Scan for the cell matching the given text and deliver its (X, Y) coordinate at center. 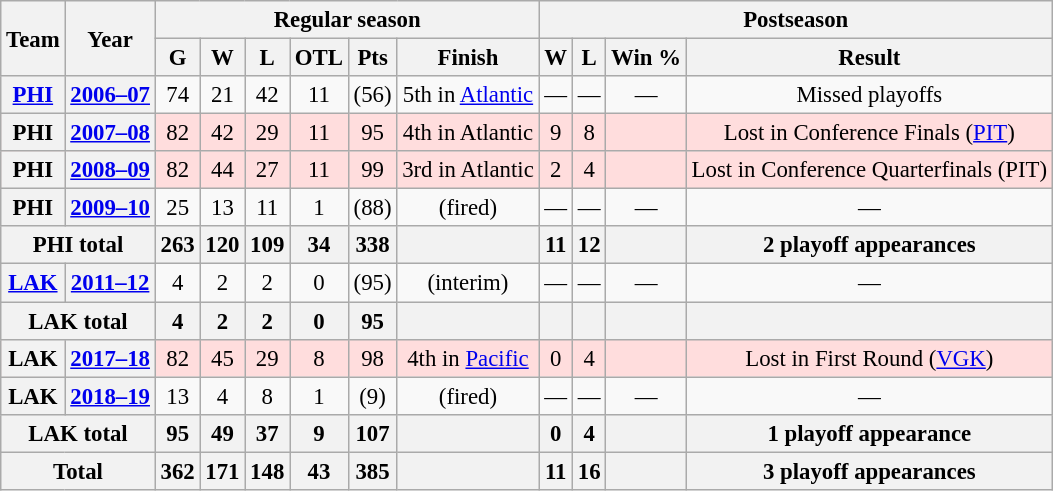
99 (372, 170)
Lost in Conference Quarterfinals (PIT) (869, 170)
45 (222, 358)
Win % (646, 58)
338 (372, 245)
Total (78, 471)
2 playoff appearances (869, 245)
21 (222, 95)
148 (268, 471)
(95) (372, 283)
27 (268, 170)
G (178, 58)
Postseason (796, 20)
2008–09 (110, 170)
3rd in Atlantic (468, 170)
2018–19 (110, 396)
Pts (372, 58)
2006–07 (110, 95)
12 (588, 245)
43 (320, 471)
2017–18 (110, 358)
362 (178, 471)
16 (588, 471)
49 (222, 433)
263 (178, 245)
Year (110, 38)
(88) (372, 208)
107 (372, 433)
Missed playoffs (869, 95)
Result (869, 58)
(9) (372, 396)
Lost in Conference Finals (PIT) (869, 133)
2011–12 (110, 283)
171 (222, 471)
44 (222, 170)
OTL (320, 58)
PHI total (78, 245)
Regular season (347, 20)
4th in Atlantic (468, 133)
4th in Pacific (468, 358)
(56) (372, 95)
Finish (468, 58)
2009–10 (110, 208)
74 (178, 95)
2007–08 (110, 133)
37 (268, 433)
25 (178, 208)
109 (268, 245)
120 (222, 245)
98 (372, 358)
5th in Atlantic (468, 95)
1 playoff appearance (869, 433)
3 playoff appearances (869, 471)
(interim) (468, 283)
Team (33, 38)
385 (372, 471)
34 (320, 245)
Lost in First Round (VGK) (869, 358)
